Provide the (x, y) coordinate of the cell's center where the given text is located.  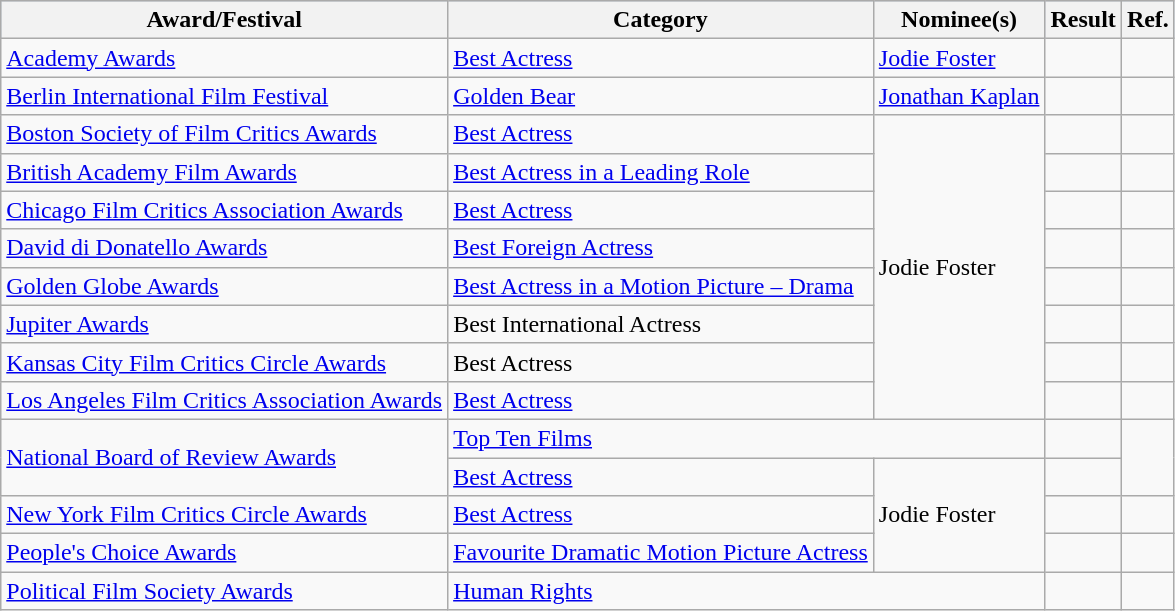
Boston Society of Film Critics Awards (224, 134)
Human Rights (746, 591)
Golden Bear (661, 96)
Golden Globe Awards (224, 286)
David di Donatello Awards (224, 248)
Best Foreign Actress (661, 248)
Chicago Film Critics Association Awards (224, 210)
Award/Festival (224, 20)
Berlin International Film Festival (224, 96)
Academy Awards (224, 58)
National Board of Review Awards (224, 457)
Ref. (1148, 20)
Best International Actress (661, 324)
Best Actress in a Leading Role (661, 172)
People's Choice Awards (224, 553)
Top Ten Films (746, 438)
New York Film Critics Circle Awards (224, 515)
British Academy Film Awards (224, 172)
Kansas City Film Critics Circle Awards (224, 362)
Result (1083, 20)
Los Angeles Film Critics Association Awards (224, 400)
Best Actress in a Motion Picture – Drama (661, 286)
Favourite Dramatic Motion Picture Actress (661, 553)
Category (661, 20)
Nominee(s) (959, 20)
Jonathan Kaplan (959, 96)
Jupiter Awards (224, 324)
Political Film Society Awards (224, 591)
